Pinpoint the cell where the given text exists, returning its [x, y] midpoint coordinate. 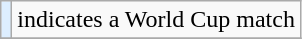
indicates a World Cup match [156, 20]
